From the cell containing the given text, extract its center point as [X, Y] coordinate. 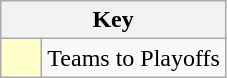
Teams to Playoffs [134, 58]
Key [114, 20]
